Pinpoint the cell where the given text exists, returning its (X, Y) midpoint coordinate. 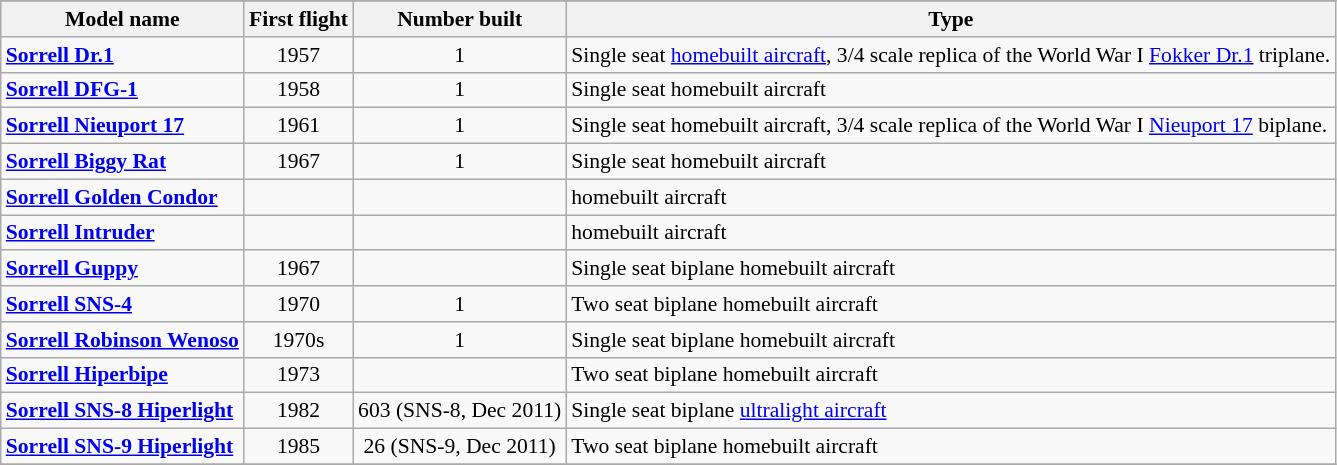
First flight (298, 19)
1970s (298, 340)
Sorrell Robinson Wenoso (122, 340)
Sorrell Biggy Rat (122, 162)
Sorrell SNS-9 Hiperlight (122, 447)
Sorrell Guppy (122, 269)
1985 (298, 447)
Model name (122, 19)
1970 (298, 304)
26 (SNS-9, Dec 2011) (460, 447)
Single seat biplane ultralight aircraft (950, 411)
Sorrell Hiperbipe (122, 375)
Single seat homebuilt aircraft, 3/4 scale replica of the World War I Fokker Dr.1 triplane. (950, 55)
Number built (460, 19)
Sorrell Dr.1 (122, 55)
Sorrell DFG-1 (122, 90)
1961 (298, 126)
Type (950, 19)
1958 (298, 90)
1982 (298, 411)
1957 (298, 55)
Sorrell Intruder (122, 233)
Sorrell SNS-4 (122, 304)
Single seat homebuilt aircraft, 3/4 scale replica of the World War I Nieuport 17 biplane. (950, 126)
Sorrell SNS-8 Hiperlight (122, 411)
Sorrell Golden Condor (122, 197)
Sorrell Nieuport 17 (122, 126)
1973 (298, 375)
603 (SNS-8, Dec 2011) (460, 411)
